Locate the cell with the specified text and output its [X, Y] center coordinate. 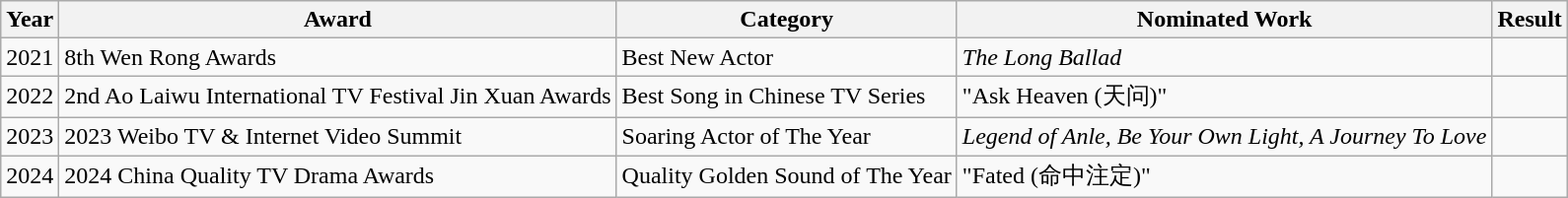
2024 [30, 177]
The Long Ballad [1225, 57]
Year [30, 20]
8th Wen Rong Awards [337, 57]
2024 China Quality TV Drama Awards [337, 177]
Soaring Actor of The Year [787, 136]
2023 Weibo TV & Internet Video Summit [337, 136]
Nominated Work [1225, 20]
2021 [30, 57]
Legend of Anle, Be Your Own Light, A Journey To Love [1225, 136]
"Ask Heaven (天问)" [1225, 97]
Best Song in Chinese TV Series [787, 97]
Category [787, 20]
Award [337, 20]
Result [1530, 20]
"Fated (命中注定)" [1225, 177]
2022 [30, 97]
Quality Golden Sound of The Year [787, 177]
Best New Actor [787, 57]
2nd Ao Laiwu International TV Festival Jin Xuan Awards [337, 97]
2023 [30, 136]
